Locate the cell with the specified text and output its [x, y] center coordinate. 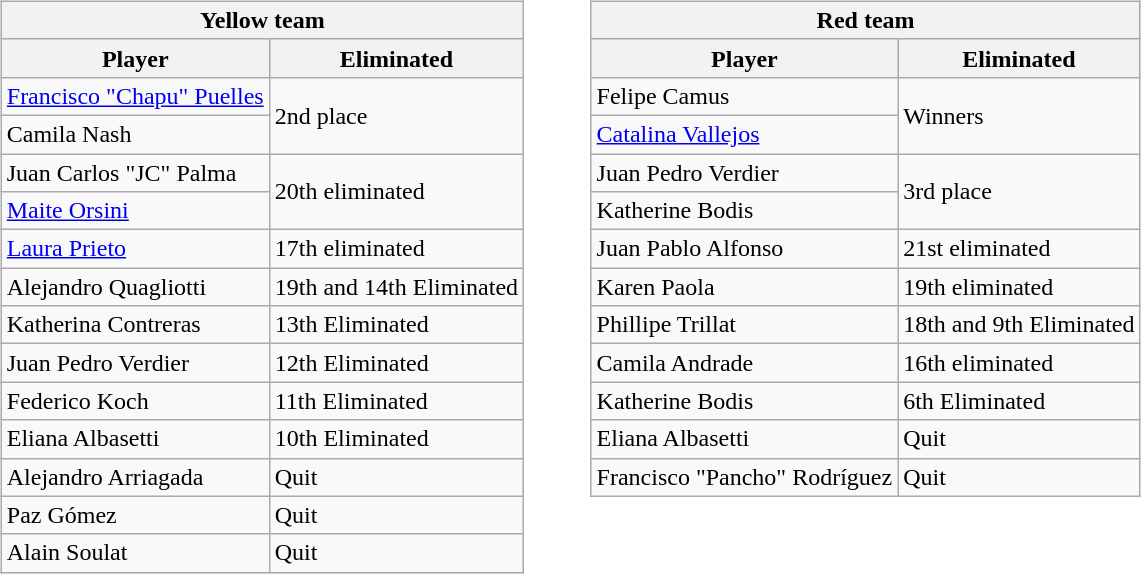
21st eliminated [1019, 249]
Felipe Camus [744, 96]
6th Eliminated [1019, 401]
Alejandro Arriagada [135, 477]
Laura Prieto [135, 249]
Maite Orsini [135, 211]
Catalina Vallejos [744, 134]
Paz Gómez [135, 515]
Yellow team [262, 20]
Federico Koch [135, 401]
Juan Pablo Alfonso [744, 249]
2nd place [396, 115]
Alejandro Quagliotti [135, 287]
Camila Nash [135, 134]
Katherina Contreras [135, 325]
Francisco "Chapu" Puelles [135, 96]
Winners [1019, 115]
19th and 14th Eliminated [396, 287]
Karen Paola [744, 287]
19th eliminated [1019, 287]
Francisco "Pancho" Rodríguez [744, 477]
17th eliminated [396, 249]
3rd place [1019, 192]
12th Eliminated [396, 363]
Juan Carlos "JC" Palma [135, 173]
Red team [866, 20]
10th Eliminated [396, 439]
Alain Soulat [135, 553]
Phillipe Trillat [744, 325]
11th Eliminated [396, 401]
16th eliminated [1019, 363]
18th and 9th Eliminated [1019, 325]
Camila Andrade [744, 363]
13th Eliminated [396, 325]
20th eliminated [396, 192]
